Extract the [X, Y] coordinate from the center of the cell holding the provided text.  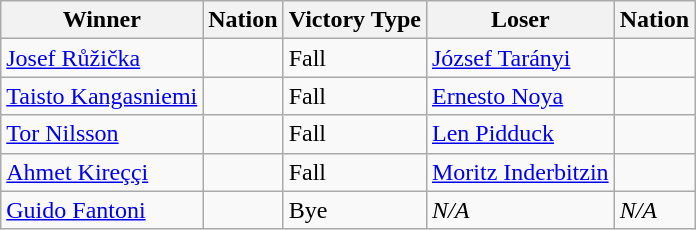
Loser [520, 20]
Guido Fantoni [102, 210]
Moritz Inderbitzin [520, 172]
Ernesto Noya [520, 96]
Taisto Kangasniemi [102, 96]
Bye [354, 210]
Tor Nilsson [102, 134]
Josef Růžička [102, 58]
Victory Type [354, 20]
Ahmet Kireççi [102, 172]
Winner [102, 20]
Len Pidduck [520, 134]
József Tarányi [520, 58]
